Find where the given text appears and provide that cell's center as (x, y) coordinate. 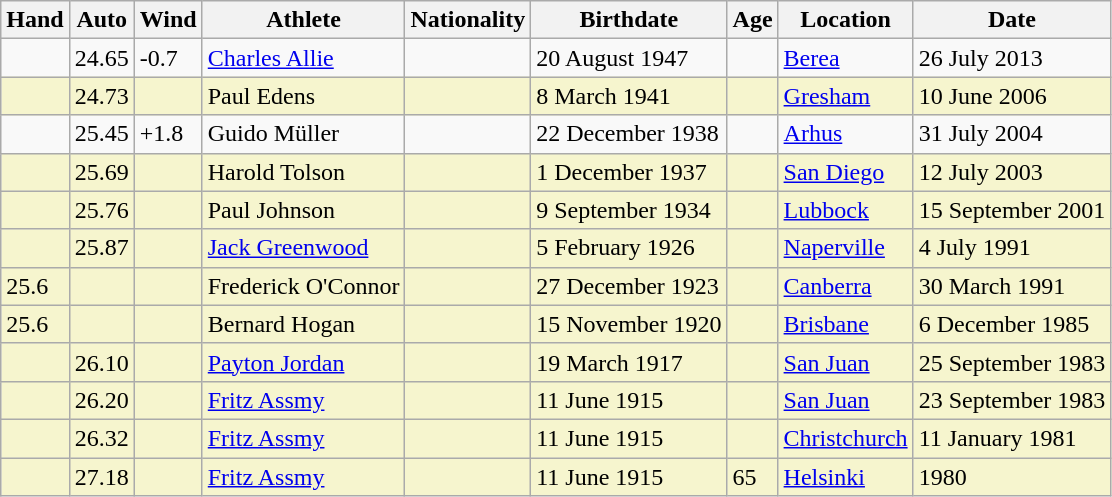
9 September 1934 (629, 210)
Location (846, 20)
26.20 (102, 400)
8 March 1941 (629, 96)
+1.8 (168, 134)
23 September 1983 (1012, 400)
Athlete (304, 20)
Canberra (846, 286)
Guido Müller (304, 134)
19 March 1917 (629, 362)
1980 (1012, 477)
27.18 (102, 477)
20 August 1947 (629, 58)
Christchurch (846, 438)
Harold Tolson (304, 172)
Hand (35, 20)
26.10 (102, 362)
26 July 2013 (1012, 58)
Age (752, 20)
Wind (168, 20)
11 January 1981 (1012, 438)
15 September 2001 (1012, 210)
Frederick O'Connor (304, 286)
1 December 1937 (629, 172)
15 November 1920 (629, 324)
Jack Greenwood (304, 248)
22 December 1938 (629, 134)
-0.7 (168, 58)
Paul Johnson (304, 210)
27 December 1923 (629, 286)
25.87 (102, 248)
Helsinki (846, 477)
Bernard Hogan (304, 324)
24.65 (102, 58)
Auto (102, 20)
Nationality (468, 20)
12 July 2003 (1012, 172)
Charles Allie (304, 58)
25.76 (102, 210)
25.45 (102, 134)
Berea (846, 58)
Paul Edens (304, 96)
25 September 1983 (1012, 362)
25.69 (102, 172)
4 July 1991 (1012, 248)
Arhus (846, 134)
10 June 2006 (1012, 96)
San Diego (846, 172)
30 March 1991 (1012, 286)
24.73 (102, 96)
Gresham (846, 96)
31 July 2004 (1012, 134)
Lubbock (846, 210)
65 (752, 477)
Naperville (846, 248)
Payton Jordan (304, 362)
26.32 (102, 438)
Brisbane (846, 324)
Birthdate (629, 20)
6 December 1985 (1012, 324)
5 February 1926 (629, 248)
Date (1012, 20)
